From the cell containing the given text, extract its center point as (X, Y) coordinate. 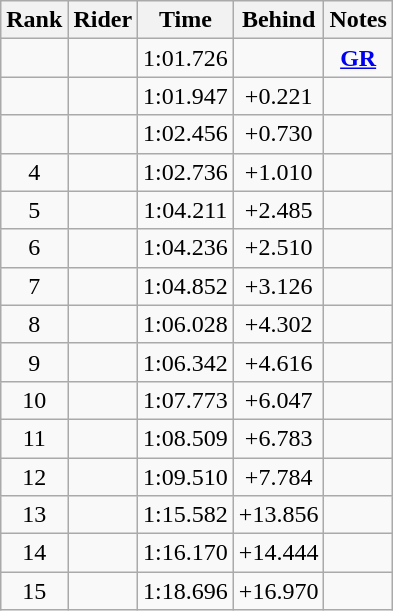
GR (358, 58)
1:08.509 (186, 438)
1:04.852 (186, 286)
1:04.211 (186, 210)
1:16.170 (186, 553)
+2.485 (278, 210)
10 (34, 400)
1:02.736 (186, 172)
9 (34, 362)
+2.510 (278, 248)
+6.783 (278, 438)
+13.856 (278, 515)
+0.221 (278, 96)
+4.302 (278, 324)
+16.970 (278, 591)
1:15.582 (186, 515)
1:04.236 (186, 248)
1:01.947 (186, 96)
+1.010 (278, 172)
1:02.456 (186, 134)
14 (34, 553)
+7.784 (278, 477)
+3.126 (278, 286)
8 (34, 324)
1:06.342 (186, 362)
Time (186, 20)
+14.444 (278, 553)
1:01.726 (186, 58)
12 (34, 477)
11 (34, 438)
1:18.696 (186, 591)
15 (34, 591)
7 (34, 286)
Notes (358, 20)
6 (34, 248)
1:06.028 (186, 324)
Rank (34, 20)
1:09.510 (186, 477)
4 (34, 172)
+6.047 (278, 400)
+4.616 (278, 362)
13 (34, 515)
Rider (103, 20)
Behind (278, 20)
+0.730 (278, 134)
1:07.773 (186, 400)
5 (34, 210)
